From the cell containing the given text, extract its center point as [x, y] coordinate. 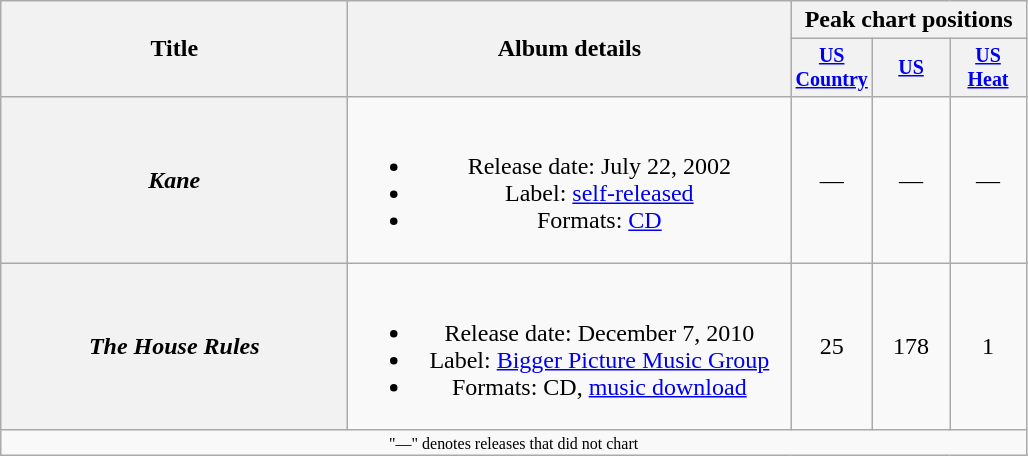
178 [912, 346]
1 [988, 346]
US [912, 68]
Release date: December 7, 2010Label: Bigger Picture Music GroupFormats: CD, music download [570, 346]
Kane [174, 180]
Peak chart positions [909, 20]
Album details [570, 49]
USHeat [988, 68]
Title [174, 49]
The House Rules [174, 346]
25 [832, 346]
US Country [832, 68]
Release date: July 22, 2002Label: self-releasedFormats: CD [570, 180]
"—" denotes releases that did not chart [514, 442]
